Return [x, y] of the center of cell containing provided text 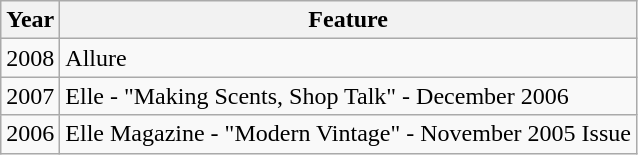
Elle - "Making Scents, Shop Talk" - December 2006 [348, 96]
Feature [348, 20]
2007 [30, 96]
Year [30, 20]
Elle Magazine - "Modern Vintage" - November 2005 Issue [348, 134]
2008 [30, 58]
2006 [30, 134]
Allure [348, 58]
